Return (X, Y) of the center of cell containing provided text 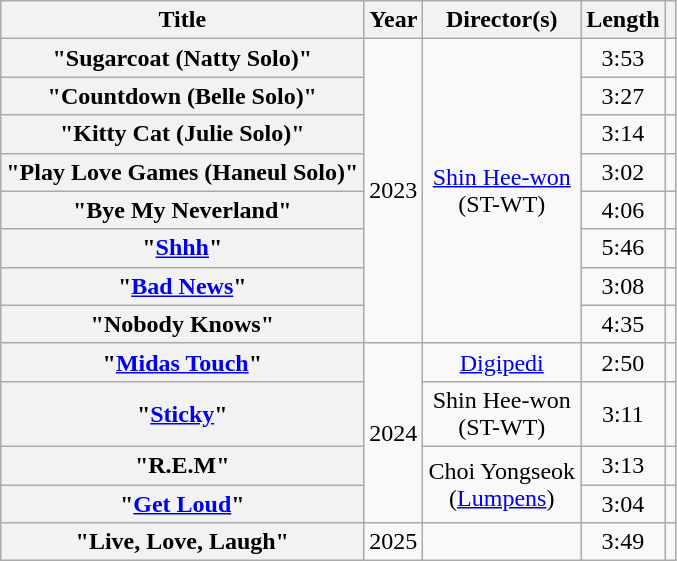
2:50 (623, 362)
2025 (394, 542)
3:27 (623, 96)
Year (394, 20)
3:04 (623, 503)
"Get Loud" (182, 503)
"R.E.M" (182, 465)
5:46 (623, 248)
Digipedi (502, 362)
"Nobody Knows" (182, 324)
"Play Love Games (Haneul Solo)" (182, 172)
"Shhh" (182, 248)
"Bad News" (182, 286)
4:35 (623, 324)
Choi Yongseok(Lumpens) (502, 484)
4:06 (623, 210)
"Live, Love, Laugh" (182, 542)
3:14 (623, 134)
3:02 (623, 172)
3:08 (623, 286)
Title (182, 20)
"Bye My Neverland" (182, 210)
2024 (394, 432)
"Midas Touch" (182, 362)
Director(s) (502, 20)
3:53 (623, 58)
"Kitty Cat (Julie Solo)" (182, 134)
Length (623, 20)
3:49 (623, 542)
"Sugarcoat (Natty Solo)" (182, 58)
"Countdown (Belle Solo)" (182, 96)
3:13 (623, 465)
2023 (394, 191)
"Sticky" (182, 414)
3:11 (623, 414)
